Provide the [X, Y] coordinate of the cell's center where the given text is located.  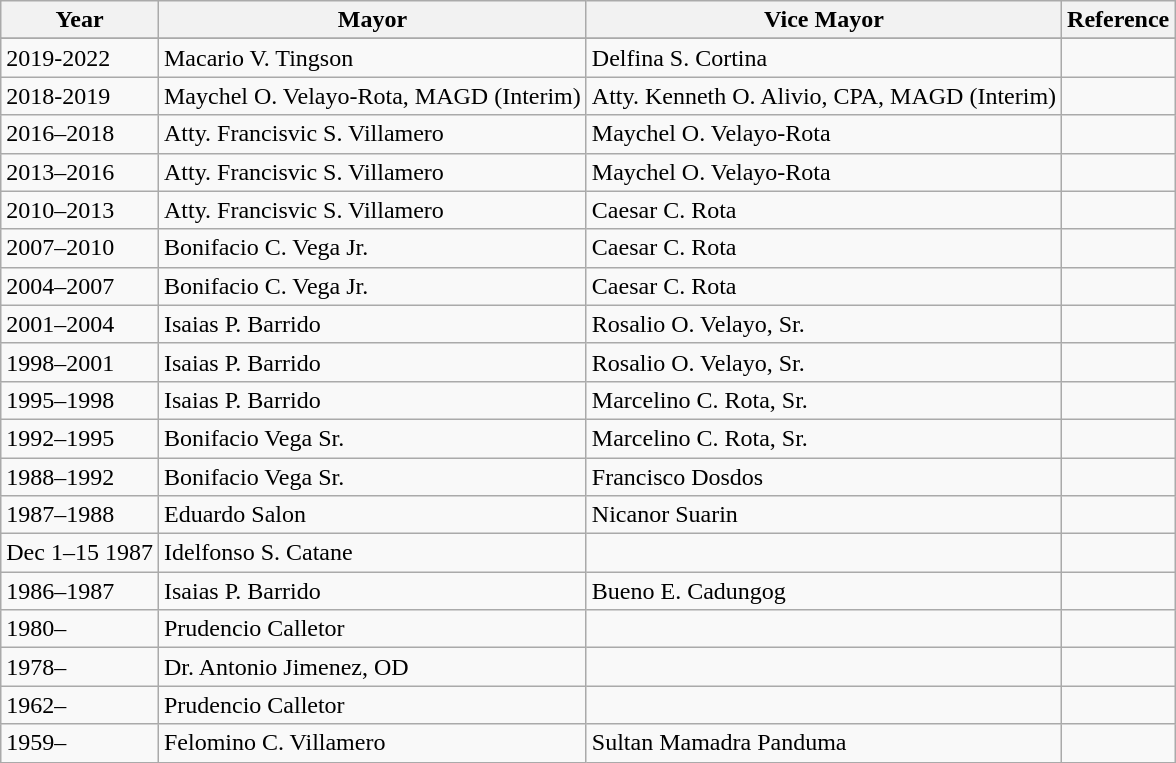
Atty. Kenneth O. Alivio, CPA, MAGD (Interim) [824, 96]
Delfina S. Cortina [824, 58]
Dr. Antonio Jimenez, OD [372, 667]
2019-2022 [80, 58]
Mayor [372, 20]
2010–2013 [80, 210]
2018-2019 [80, 96]
1959– [80, 743]
Maychel O. Velayo-Rota, MAGD (Interim) [372, 96]
2016–2018 [80, 134]
Nicanor Suarin [824, 515]
1986–1987 [80, 591]
1992–1995 [80, 438]
1995–1998 [80, 400]
Bueno E. Cadungog [824, 591]
1988–1992 [80, 477]
Dec 1–15 1987 [80, 553]
Reference [1118, 20]
Eduardo Salon [372, 515]
Francisco Dosdos [824, 477]
2013–2016 [80, 172]
1980– [80, 629]
Idelfonso S. Catane [372, 553]
1978– [80, 667]
1962– [80, 705]
Vice Mayor [824, 20]
Felomino C. Villamero [372, 743]
Macario V. Tingson [372, 58]
2004–2007 [80, 286]
1987–1988 [80, 515]
2001–2004 [80, 324]
2007–2010 [80, 248]
Year [80, 20]
1998–2001 [80, 362]
Sultan Mamadra Panduma [824, 743]
